Scan for the cell matching the given text and deliver its [x, y] coordinate at center. 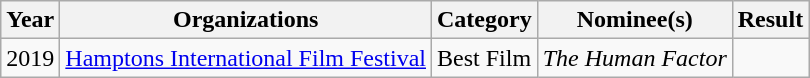
Result [770, 20]
2019 [30, 58]
Category [485, 20]
Best Film [485, 58]
Hamptons International Film Festival [246, 58]
Nominee(s) [634, 20]
The Human Factor [634, 58]
Organizations [246, 20]
Year [30, 20]
